Locate the cell with the specified text and output its (x, y) center coordinate. 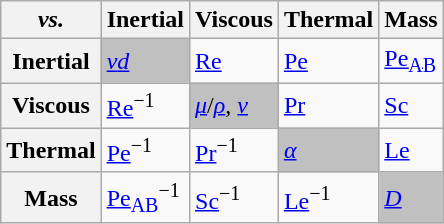
Pe−1 (145, 150)
Pr−1 (234, 150)
vd (145, 61)
Sc (411, 106)
vs. (51, 20)
Re (234, 61)
PeAB (411, 61)
Re−1 (145, 106)
Pr (328, 106)
Le (411, 150)
α (328, 150)
Sc−1 (234, 198)
Le−1 (328, 198)
PeAB−1 (145, 198)
Pe (328, 61)
D (411, 198)
μ/ρ, ν (234, 106)
